Detect which cell encompasses the target text, then output its (x, y) center coordinate. 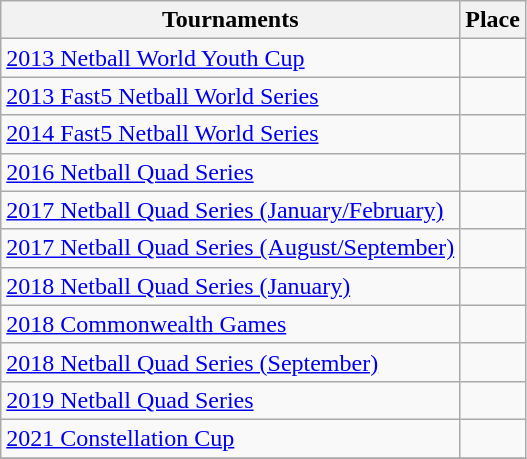
Tournaments (230, 20)
2016 Netball Quad Series (230, 172)
2017 Netball Quad Series (August/September) (230, 248)
2013 Netball World Youth Cup (230, 58)
2014 Fast5 Netball World Series (230, 134)
2018 Netball Quad Series (September) (230, 362)
2013 Fast5 Netball World Series (230, 96)
2019 Netball Quad Series (230, 400)
2018 Netball Quad Series (January) (230, 286)
2021 Constellation Cup (230, 438)
Place (493, 20)
2018 Commonwealth Games (230, 324)
2017 Netball Quad Series (January/February) (230, 210)
